Scan for the cell matching the given text and deliver its [X, Y] coordinate at center. 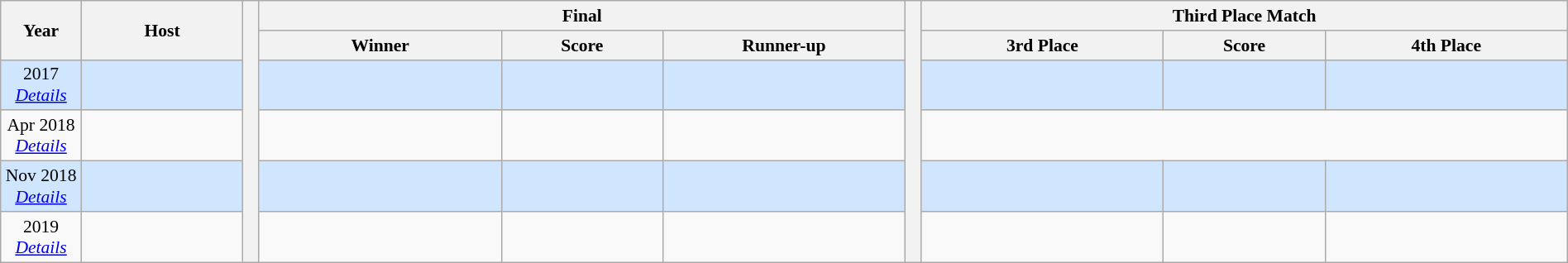
2017Details [41, 84]
Nov 2018Details [41, 187]
2019Details [41, 237]
4th Place [1446, 45]
Third Place Match [1244, 16]
Apr 2018Details [41, 136]
Final [582, 16]
3rd Place [1042, 45]
Year [41, 30]
Winner [380, 45]
Host [162, 30]
Runner-up [784, 45]
